Locate the cell with the specified text and output its (x, y) center coordinate. 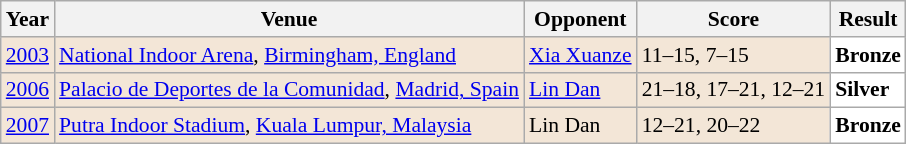
12–21, 20–22 (734, 126)
2003 (28, 55)
Palacio de Deportes de la Comunidad, Madrid, Spain (289, 90)
Xia Xuanze (580, 55)
Opponent (580, 19)
Venue (289, 19)
Putra Indoor Stadium, Kuala Lumpur, Malaysia (289, 126)
Silver (868, 90)
National Indoor Arena, Birmingham, England (289, 55)
11–15, 7–15 (734, 55)
Result (868, 19)
Score (734, 19)
21–18, 17–21, 12–21 (734, 90)
Year (28, 19)
2007 (28, 126)
2006 (28, 90)
